Determine the (X, Y) coordinate at the center of the cell enclosing the given text.  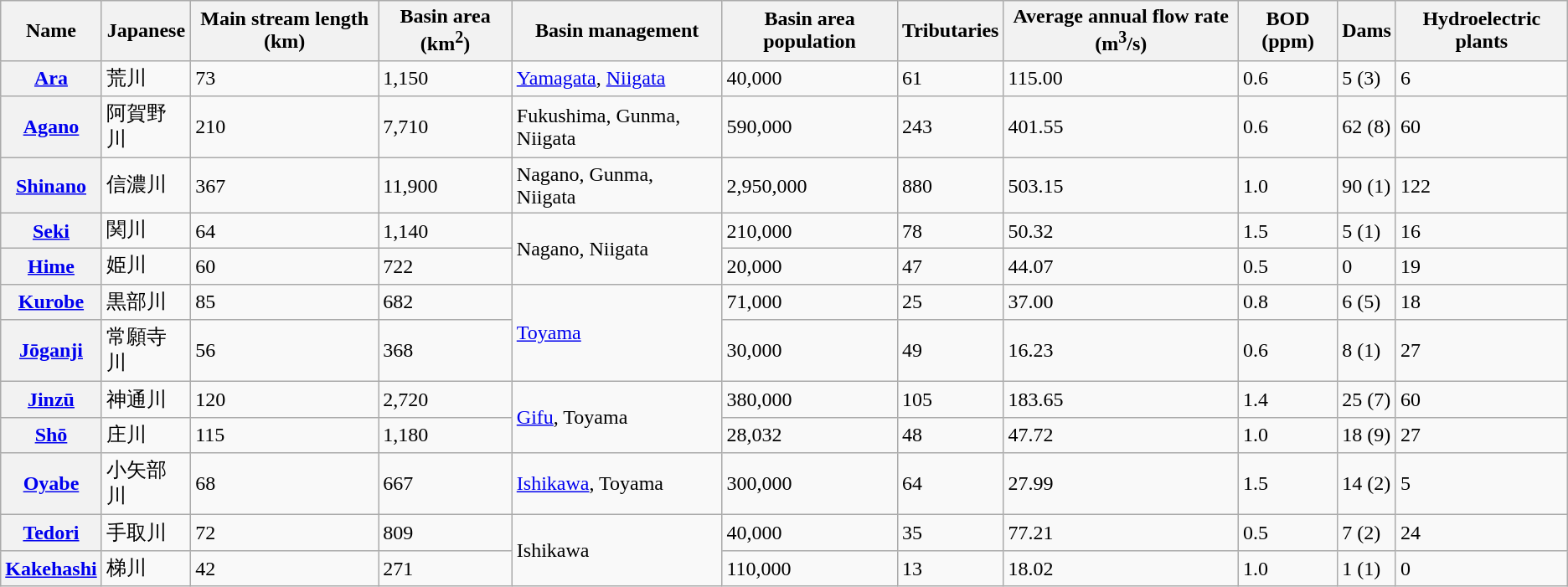
黒部川 (146, 301)
48 (950, 435)
Dams (1367, 31)
37.00 (1121, 301)
Main stream length (km) (285, 31)
Jinzū (51, 400)
56 (285, 351)
手取川 (146, 533)
71,000 (810, 301)
19 (1481, 266)
380,000 (810, 400)
Hydroelectric plants (1481, 31)
35 (950, 533)
BOD (ppm) (1287, 31)
210,000 (810, 231)
Kakehashi (51, 568)
28,032 (810, 435)
Gifu, Toyama (616, 417)
7 (2) (1367, 533)
1,180 (446, 435)
5 (3) (1367, 79)
68 (285, 484)
18.02 (1121, 568)
Yamagata, Niigata (616, 79)
Tributaries (950, 31)
Japanese (146, 31)
27.99 (1121, 484)
20,000 (810, 266)
30,000 (810, 351)
神通川 (146, 400)
7,710 (446, 127)
809 (446, 533)
Hime (51, 266)
115 (285, 435)
72 (285, 533)
115.00 (1121, 79)
8 (1) (1367, 351)
Agano (51, 127)
Basin area (km2) (446, 31)
401.55 (1121, 127)
722 (446, 266)
61 (950, 79)
13 (950, 568)
44.07 (1121, 266)
243 (950, 127)
荒川 (146, 79)
590,000 (810, 127)
1.4 (1287, 400)
Nagano, Gunma, Niigata (616, 186)
常願寺川 (146, 351)
120 (285, 400)
Ara (51, 79)
Kurobe (51, 301)
Average annual flow rate (m3/s) (1121, 31)
Seki (51, 231)
1 (1) (1367, 568)
0.8 (1287, 301)
関川 (146, 231)
Tedori (51, 533)
880 (950, 186)
122 (1481, 186)
62 (8) (1367, 127)
73 (285, 79)
庄川 (146, 435)
49 (950, 351)
Basin area population (810, 31)
姫川 (146, 266)
368 (446, 351)
682 (446, 301)
667 (446, 484)
2,950,000 (810, 186)
503.15 (1121, 186)
78 (950, 231)
11,900 (446, 186)
50.32 (1121, 231)
47.72 (1121, 435)
47 (950, 266)
18 (1481, 301)
300,000 (810, 484)
271 (446, 568)
5 (1481, 484)
90 (1) (1367, 186)
42 (285, 568)
2,720 (446, 400)
Ishikawa, Toyama (616, 484)
183.65 (1121, 400)
Jōganji (51, 351)
Fukushima, Gunma, Niigata (616, 127)
阿賀野川 (146, 127)
25 (7) (1367, 400)
梯川 (146, 568)
105 (950, 400)
25 (950, 301)
Oyabe (51, 484)
77.21 (1121, 533)
5 (1) (1367, 231)
1,150 (446, 79)
Shō (51, 435)
Name (51, 31)
Nagano, Niigata (616, 248)
小矢部川 (146, 484)
Ishikawa (616, 551)
1,140 (446, 231)
16.23 (1121, 351)
24 (1481, 533)
85 (285, 301)
110,000 (810, 568)
Basin management (616, 31)
Toyama (616, 333)
14 (2) (1367, 484)
6 (1481, 79)
信濃川 (146, 186)
210 (285, 127)
16 (1481, 231)
Shinano (51, 186)
18 (9) (1367, 435)
6 (5) (1367, 301)
367 (285, 186)
